From the cell containing the given text, extract its center point as (X, Y) coordinate. 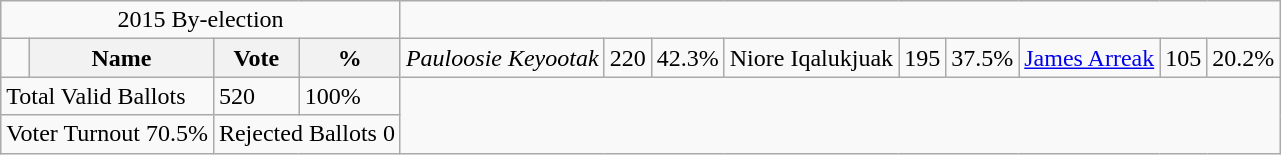
100% (350, 96)
42.3% (688, 58)
Rejected Ballots 0 (306, 134)
520 (256, 96)
Total Valid Ballots (108, 96)
Vote (256, 58)
Pauloosie Keyootak (502, 58)
2015 By-election (201, 20)
37.5% (982, 58)
20.2% (1244, 58)
James Arreak (1090, 58)
105 (1184, 58)
195 (922, 58)
Niore Iqalukjuak (811, 58)
% (350, 58)
Voter Turnout 70.5% (108, 134)
220 (628, 58)
Name (121, 58)
